Capture the cell that displays the provided text and extract its [X, Y] central coordinate. 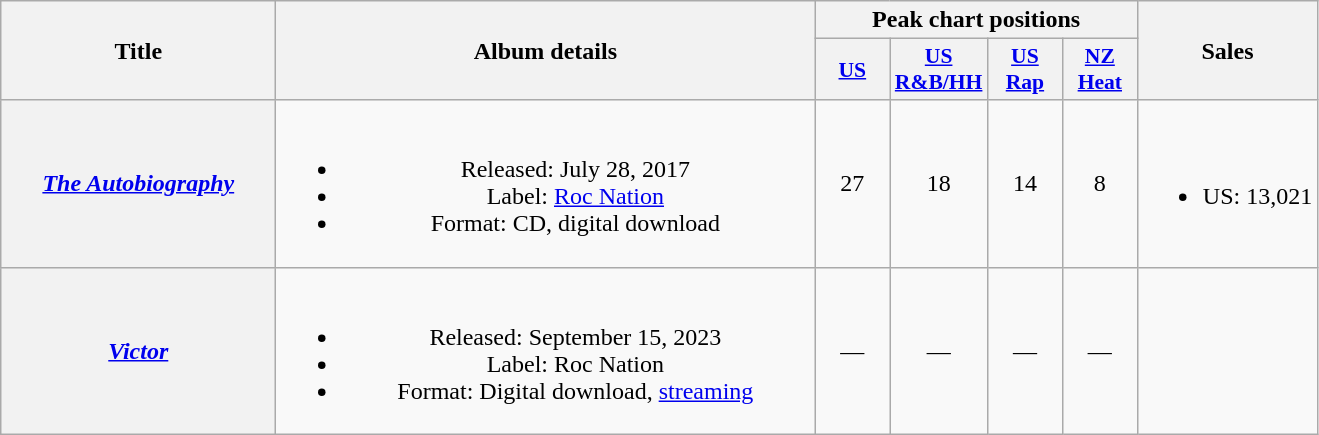
Released: July 28, 2017Label: Roc NationFormat: CD, digital download [546, 184]
USR&B/HH [939, 70]
Released: September 15, 2023Label: Roc NationFormat: Digital download, streaming [546, 350]
Victor [138, 350]
Album details [546, 50]
NZHeat [1100, 70]
27 [852, 184]
Sales [1227, 50]
Peak chart positions [976, 20]
US: 13,021 [1227, 184]
US [852, 70]
Title [138, 50]
The Autobiography [138, 184]
8 [1100, 184]
18 [939, 184]
14 [1024, 184]
US Rap [1024, 70]
